Locate the cell with the specified text and output its (x, y) center coordinate. 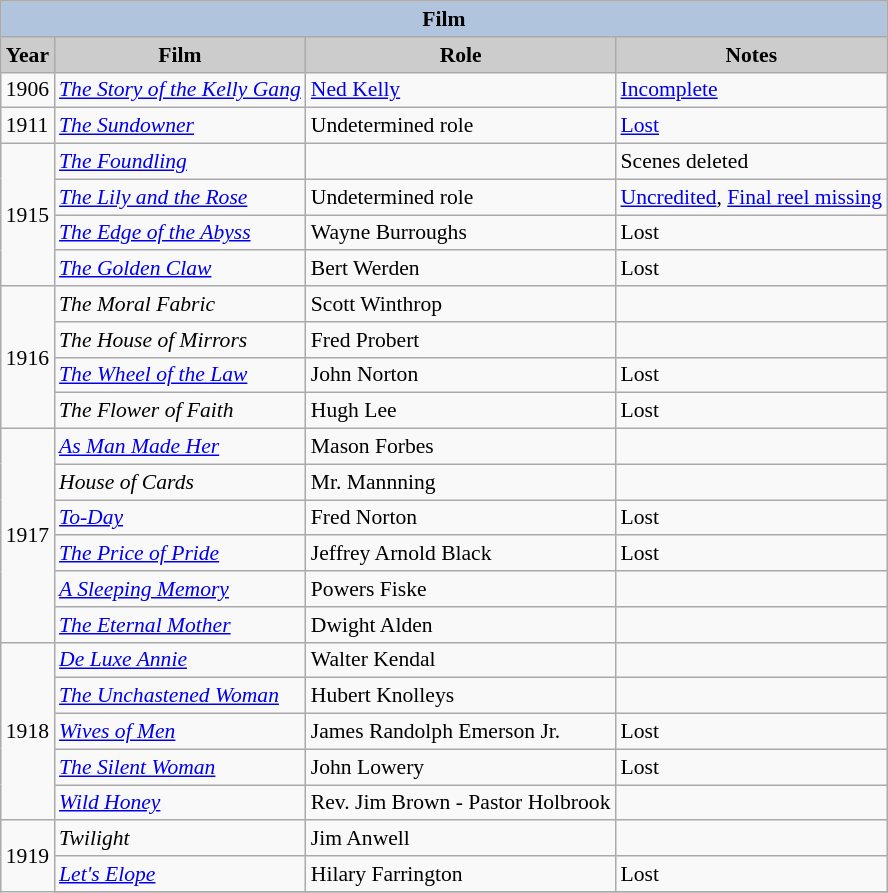
1915 (28, 215)
James Randolph Emerson Jr. (461, 732)
1919 (28, 856)
John Lowery (461, 767)
Fred Probert (461, 340)
Wayne Burroughs (461, 233)
The Flower of Faith (180, 411)
1911 (28, 126)
1917 (28, 536)
Mr. Mannning (461, 482)
Year (28, 55)
The Unchastened Woman (180, 696)
Jeffrey Arnold Black (461, 554)
Walter Kendal (461, 660)
Scott Winthrop (461, 304)
The Silent Woman (180, 767)
The Lily and the Rose (180, 197)
1906 (28, 90)
Incomplete (752, 90)
Let's Elope (180, 874)
The Edge of the Abyss (180, 233)
Wives of Men (180, 732)
Twilight (180, 839)
Wild Honey (180, 803)
De Luxe Annie (180, 660)
Role (461, 55)
Hubert Knolleys (461, 696)
Fred Norton (461, 518)
Jim Anwell (461, 839)
John Norton (461, 375)
Ned Kelly (461, 90)
The House of Mirrors (180, 340)
As Man Made Her (180, 447)
The Price of Pride (180, 554)
The Golden Claw (180, 269)
Rev. Jim Brown - Pastor Holbrook (461, 803)
Hugh Lee (461, 411)
Hilary Farrington (461, 874)
Notes (752, 55)
Powers Fiske (461, 589)
The Eternal Mother (180, 625)
Mason Forbes (461, 447)
A Sleeping Memory (180, 589)
The Wheel of the Law (180, 375)
Bert Werden (461, 269)
1918 (28, 731)
Dwight Alden (461, 625)
The Story of the Kelly Gang (180, 90)
Scenes deleted (752, 162)
1916 (28, 357)
The Sundowner (180, 126)
The Moral Fabric (180, 304)
House of Cards (180, 482)
The Foundling (180, 162)
To-Day (180, 518)
Uncredited, Final reel missing (752, 197)
